Pinpoint the cell where the given text exists, returning its (X, Y) midpoint coordinate. 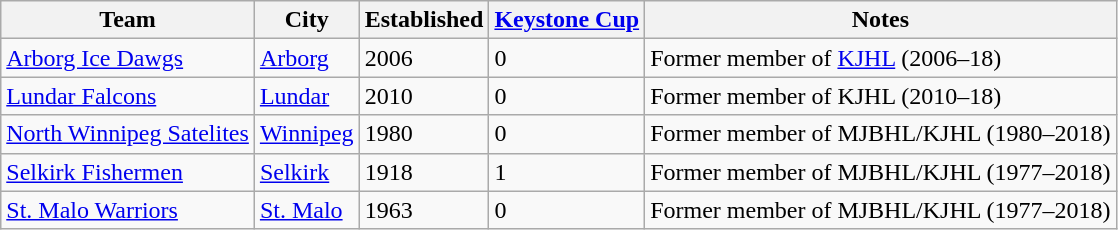
2010 (424, 96)
City (306, 20)
Selkirk Fishermen (128, 172)
Arborg (306, 58)
North Winnipeg Satelites (128, 134)
St. Malo Warriors (128, 210)
Lundar Falcons (128, 96)
Lundar (306, 96)
Winnipeg (306, 134)
Former member of MJBHL/KJHL (1980–2018) (880, 134)
Notes (880, 20)
1980 (424, 134)
Former member of KJHL (2006–18) (880, 58)
Arborg Ice Dawgs (128, 58)
Keystone Cup (567, 20)
1918 (424, 172)
Team (128, 20)
St. Malo (306, 210)
Former member of KJHL (2010–18) (880, 96)
1 (567, 172)
2006 (424, 58)
1963 (424, 210)
Selkirk (306, 172)
Established (424, 20)
